Return the [X, Y] coordinate for the center point of the cell that contains the specified text.  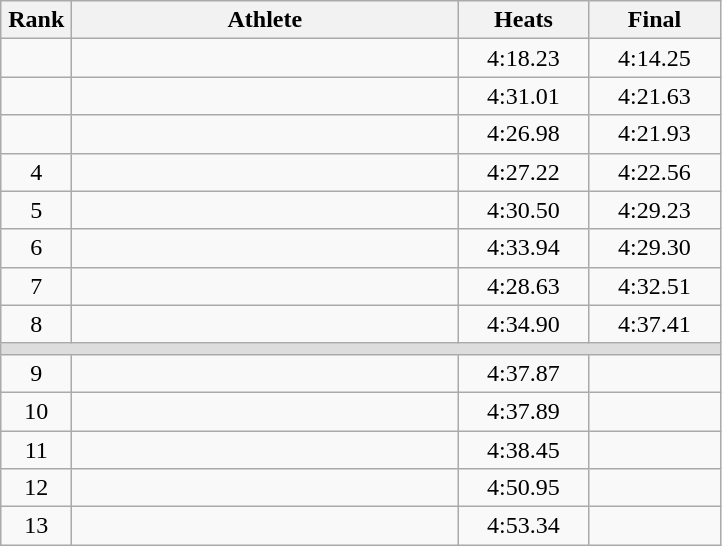
4:31.01 [524, 96]
4:21.93 [654, 134]
11 [36, 449]
4:29.30 [654, 248]
4:18.23 [524, 58]
13 [36, 526]
4:27.22 [524, 172]
4:38.45 [524, 449]
Athlete [265, 20]
7 [36, 286]
12 [36, 488]
4:30.50 [524, 210]
6 [36, 248]
Final [654, 20]
4:28.63 [524, 286]
4:37.87 [524, 373]
4:37.89 [524, 411]
4:33.94 [524, 248]
5 [36, 210]
4:50.95 [524, 488]
4:34.90 [524, 324]
4:22.56 [654, 172]
8 [36, 324]
Heats [524, 20]
4 [36, 172]
4:26.98 [524, 134]
4:14.25 [654, 58]
4:53.34 [524, 526]
10 [36, 411]
4:37.41 [654, 324]
4:29.23 [654, 210]
4:32.51 [654, 286]
4:21.63 [654, 96]
9 [36, 373]
Rank [36, 20]
